Detect which cell encompasses the target text, then output its (X, Y) center coordinate. 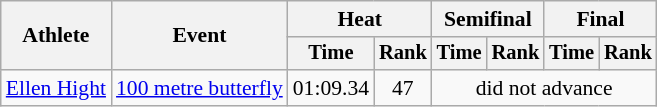
Event (200, 36)
Athlete (56, 36)
01:09.34 (331, 88)
100 metre butterfly (200, 88)
did not advance (544, 88)
Ellen Hight (56, 88)
Final (600, 19)
47 (403, 88)
Semifinal (488, 19)
Heat (360, 19)
